Provide the [X, Y] coordinate of the cell's center where the given text is located.  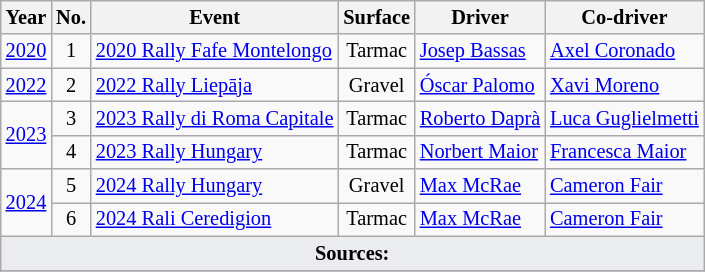
2 [71, 85]
Óscar Palomo [480, 85]
2024 Rali Ceredigion [215, 219]
2024 Rally Hungary [215, 186]
5 [71, 186]
2020 Rally Fafe Montelongo [215, 51]
2023 Rally di Roma Capitale [215, 118]
2023 [26, 134]
Josep Bassas [480, 51]
1 [71, 51]
2023 Rally Hungary [215, 152]
Driver [480, 17]
Event [215, 17]
6 [71, 219]
No. [71, 17]
Norbert Maior [480, 152]
Co-driver [624, 17]
2020 [26, 51]
Xavi Moreno [624, 85]
3 [71, 118]
Francesca Maior [624, 152]
Luca Guglielmetti [624, 118]
2022 Rally Liepāja [215, 85]
Year [26, 17]
2022 [26, 85]
4 [71, 152]
Sources: [352, 253]
Axel Coronado [624, 51]
Roberto Daprà [480, 118]
Surface [376, 17]
2024 [26, 202]
